Return (X, Y) of the center of cell containing provided text 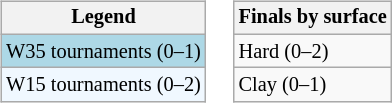
Legend (103, 18)
W35 tournaments (0–1) (103, 51)
W15 tournaments (0–2) (103, 85)
Clay (0–1) (313, 85)
Finals by surface (313, 18)
Hard (0–2) (313, 51)
